Return the [x, y] coordinate for the center point of the cell that contains the specified text.  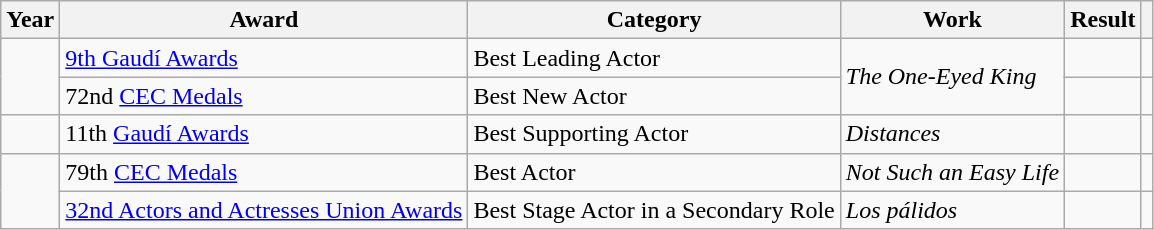
Best Leading Actor [654, 58]
32nd Actors and Actresses Union Awards [264, 210]
Best Stage Actor in a Secondary Role [654, 210]
Year [30, 20]
The One-Eyed King [952, 77]
Result [1103, 20]
Distances [952, 134]
Work [952, 20]
Los pálidos [952, 210]
Award [264, 20]
Best Supporting Actor [654, 134]
72nd CEC Medals [264, 96]
Not Such an Easy Life [952, 172]
Best Actor [654, 172]
9th Gaudí Awards [264, 58]
11th Gaudí Awards [264, 134]
Category [654, 20]
79th CEC Medals [264, 172]
Best New Actor [654, 96]
